Extract the [X, Y] coordinate from the center of the cell holding the provided text.  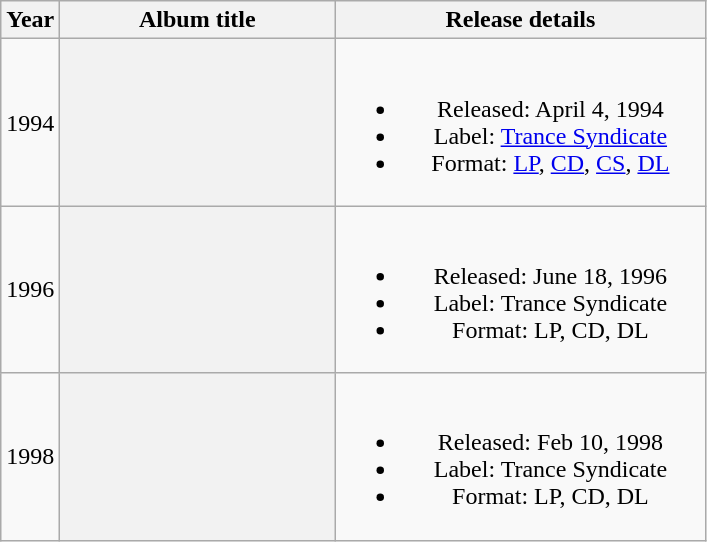
Released: June 18, 1996Label: Trance SyndicateFormat: LP, CD, DL [520, 290]
Released: Feb 10, 1998Label: Trance SyndicateFormat: LP, CD, DL [520, 456]
Year [30, 20]
Album title [198, 20]
1994 [30, 122]
1998 [30, 456]
Release details [520, 20]
Released: April 4, 1994Label: Trance SyndicateFormat: LP, CD, CS, DL [520, 122]
1996 [30, 290]
